For the text-containing cell, return its midpoint in [X, Y] coordinate format. 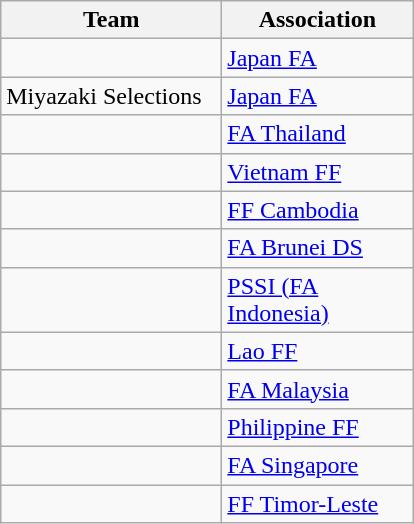
Lao FF [318, 351]
Team [112, 20]
Vietnam FF [318, 172]
Miyazaki Selections [112, 96]
FF Cambodia [318, 210]
FF Timor-Leste [318, 503]
PSSI (FA Indonesia) [318, 300]
Philippine FF [318, 427]
Association [318, 20]
FA Brunei DS [318, 248]
FA Thailand [318, 134]
FA Malaysia [318, 389]
FA Singapore [318, 465]
